From the cell containing the given text, extract its center point as (X, Y) coordinate. 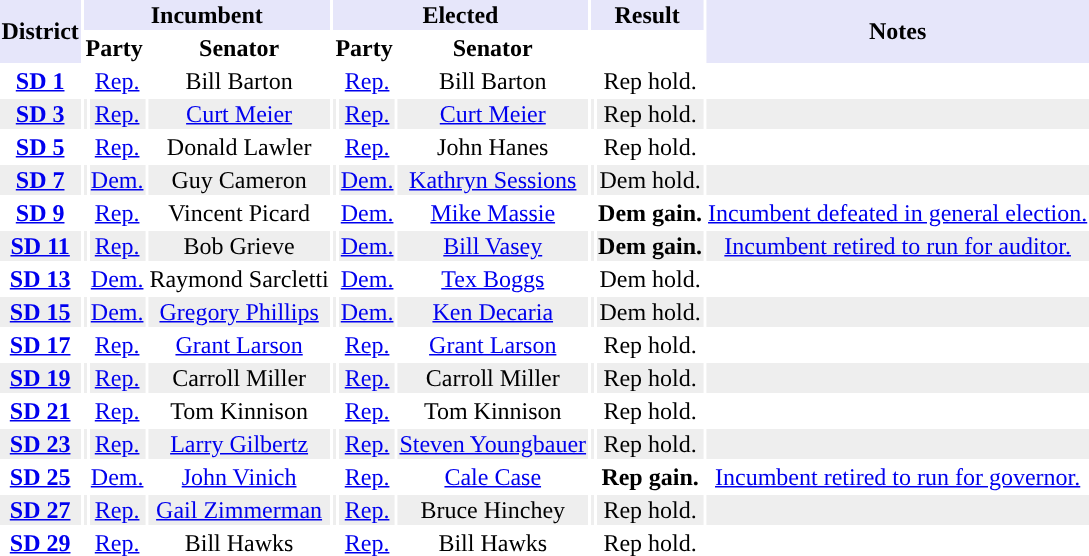
Donald Lawler (239, 147)
SD 1 (40, 81)
John Hanes (493, 147)
SD 17 (40, 345)
Mike Massie (493, 213)
Bruce Hinchey (493, 510)
Cale Case (493, 477)
Rep gain. (650, 477)
SD 11 (40, 246)
Gail Zimmerman (239, 510)
Guy Cameron (239, 180)
SD 25 (40, 477)
Incumbent defeated in general election. (898, 213)
SD 27 (40, 510)
SD 5 (40, 147)
Gregory Phillips (239, 312)
Incumbent (206, 15)
Elected (460, 15)
Ken Decaria (493, 312)
Bill Vasey (493, 246)
John Vinich (239, 477)
SD 13 (40, 279)
Incumbent retired to run for governor. (898, 477)
Raymond Sarcletti (239, 279)
Larry Gilbertz (239, 444)
SD 21 (40, 411)
SD 7 (40, 180)
SD 23 (40, 444)
SD 15 (40, 312)
Bob Grieve (239, 246)
SD 19 (40, 378)
Steven Youngbauer (493, 444)
Incumbent retired to run for auditor. (898, 246)
SD 3 (40, 114)
Notes (898, 32)
Vincent Picard (239, 213)
District (40, 32)
Result (648, 15)
Tex Boggs (493, 279)
Kathryn Sessions (493, 180)
SD 9 (40, 213)
